Detect which cell encompasses the target text, then output its [x, y] center coordinate. 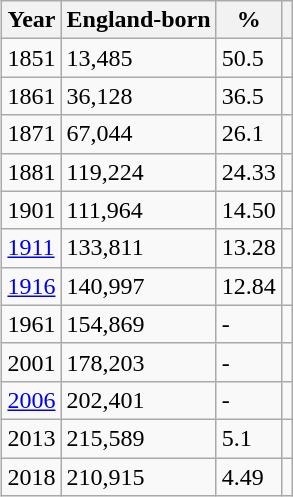
4.49 [248, 477]
67,044 [138, 134]
1901 [32, 210]
2013 [32, 438]
26.1 [248, 134]
1871 [32, 134]
133,811 [138, 248]
202,401 [138, 400]
24.33 [248, 172]
Year [32, 20]
1851 [32, 58]
1911 [32, 248]
210,915 [138, 477]
1881 [32, 172]
1861 [32, 96]
36,128 [138, 96]
14.50 [248, 210]
12.84 [248, 286]
178,203 [138, 362]
215,589 [138, 438]
2006 [32, 400]
140,997 [138, 286]
England-born [138, 20]
2001 [32, 362]
50.5 [248, 58]
13.28 [248, 248]
154,869 [138, 324]
2018 [32, 477]
36.5 [248, 96]
1961 [32, 324]
111,964 [138, 210]
5.1 [248, 438]
% [248, 20]
13,485 [138, 58]
1916 [32, 286]
119,224 [138, 172]
